Determine the (X, Y) coordinate at the center of the cell enclosing the given text.  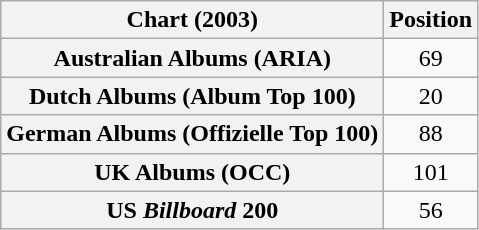
56 (431, 210)
German Albums (Offizielle Top 100) (192, 134)
Chart (2003) (192, 20)
88 (431, 134)
US Billboard 200 (192, 210)
Dutch Albums (Album Top 100) (192, 96)
Position (431, 20)
20 (431, 96)
Australian Albums (ARIA) (192, 58)
69 (431, 58)
UK Albums (OCC) (192, 172)
101 (431, 172)
